Provide the [x, y] coordinate of the cell's center where the given text is located.  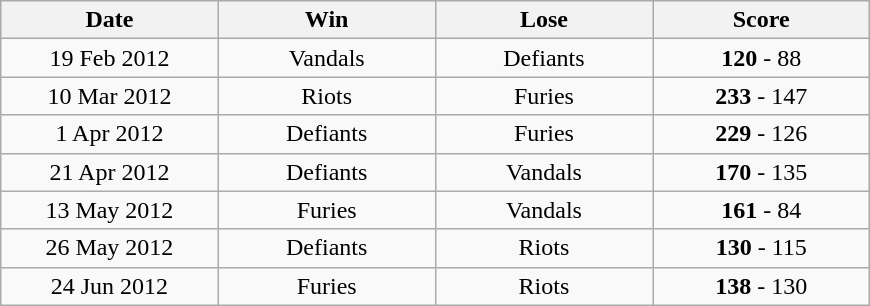
13 May 2012 [110, 210]
120 - 88 [762, 58]
1 Apr 2012 [110, 134]
233 - 147 [762, 96]
138 - 130 [762, 286]
26 May 2012 [110, 248]
Win [326, 20]
19 Feb 2012 [110, 58]
130 - 115 [762, 248]
170 - 135 [762, 172]
229 - 126 [762, 134]
24 Jun 2012 [110, 286]
Lose [544, 20]
Score [762, 20]
10 Mar 2012 [110, 96]
161 - 84 [762, 210]
21 Apr 2012 [110, 172]
Date [110, 20]
